Find where the given text appears and provide that cell's center as (X, Y) coordinate. 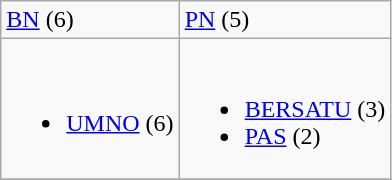
BERSATU (3) PAS (2) (285, 109)
PN (5) (285, 20)
BN (6) (90, 20)
UMNO (6) (90, 109)
